Scan for the cell matching the given text and deliver its (x, y) coordinate at center. 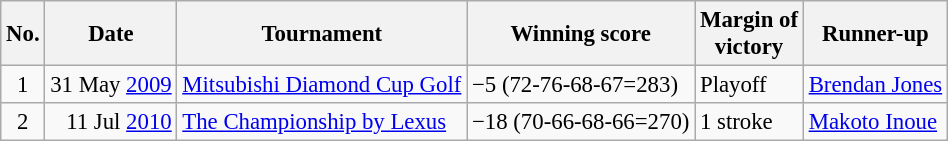
No. (23, 34)
Tournament (322, 34)
Playoff (750, 85)
Makoto Inoue (875, 122)
31 May 2009 (111, 85)
11 Jul 2010 (111, 122)
Date (111, 34)
−5 (72-76-68-67=283) (581, 85)
Winning score (581, 34)
Brendan Jones (875, 85)
2 (23, 122)
−18 (70-66-68-66=270) (581, 122)
1 stroke (750, 122)
Mitsubishi Diamond Cup Golf (322, 85)
Runner-up (875, 34)
Margin ofvictory (750, 34)
1 (23, 85)
The Championship by Lexus (322, 122)
